Return [X, Y] of the center of cell containing provided text 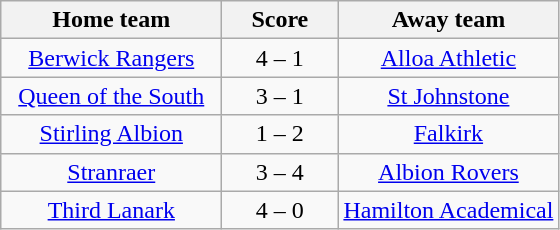
Falkirk [448, 134]
1 – 2 [280, 134]
Hamilton Academical [448, 210]
St Johnstone [448, 96]
Away team [448, 20]
Alloa Athletic [448, 58]
3 – 1 [280, 96]
Stranraer [112, 172]
Berwick Rangers [112, 58]
4 – 0 [280, 210]
Third Lanark [112, 210]
Score [280, 20]
Albion Rovers [448, 172]
4 – 1 [280, 58]
Home team [112, 20]
3 – 4 [280, 172]
Queen of the South [112, 96]
Stirling Albion [112, 134]
